Provide the [X, Y] coordinate of the cell's center where the given text is located.  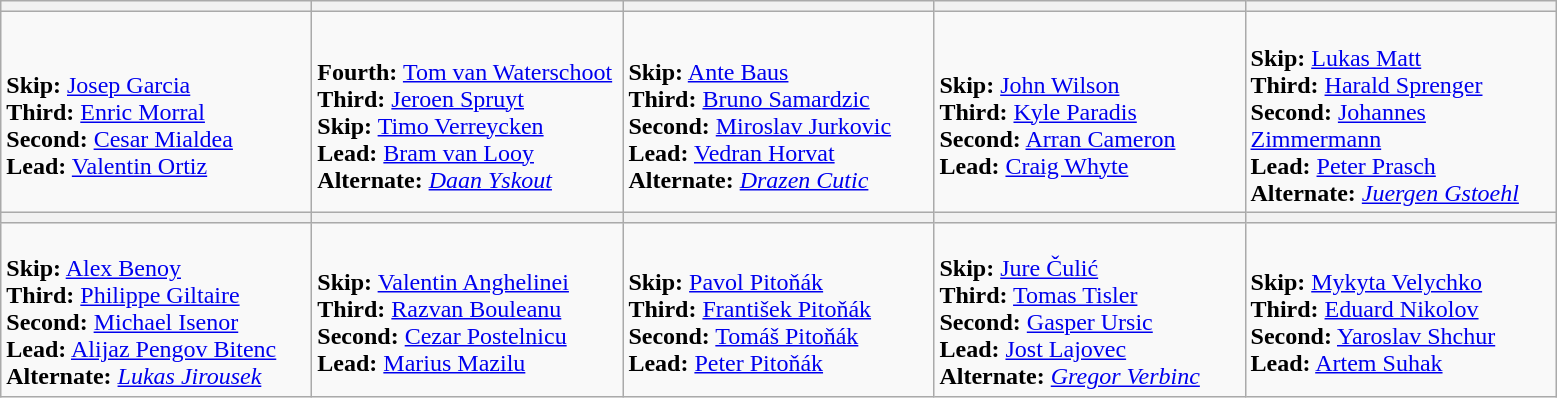
Skip: Alex Benoy Third: Philippe Giltaire Second: Michael Isenor Lead: Alijaz Pengov Bitenc Alternate: Lukas Jirousek [156, 310]
Skip: John Wilson Third: Kyle Paradis Second: Arran Cameron Lead: Craig Whyte [1090, 112]
Skip: Lukas Matt Third: Harald Sprenger Second: Johannes Zimmermann Lead: Peter Prasch Alternate: Juergen Gstoehl [1400, 112]
Skip: Valentin Anghelinei Third: Razvan Bouleanu Second: Cezar Postelnicu Lead: Marius Mazilu [468, 310]
Skip: Josep Garcia Third: Enric Morral Second: Cesar Mialdea Lead: Valentin Ortiz [156, 112]
Fourth: Tom van Waterschoot Third: Jeroen Spruyt Skip: Timo Verreycken Lead: Bram van Looy Alternate: Daan Yskout [468, 112]
Skip: Ante Baus Third: Bruno Samardzic Second: Miroslav Jurkovic Lead: Vedran Horvat Alternate: Drazen Cutic [778, 112]
Skip: Pavol Pitoňák Third: František Pitoňák Second: Tomáš Pitoňák Lead: Peter Pitoňák [778, 310]
Skip: Jure Čulić Third: Tomas Tisler Second: Gasper Ursic Lead: Jost Lajovec Alternate: Gregor Verbinc [1090, 310]
Skip: Mykyta Velychko Third: Eduard Nikolov Second: Yaroslav Shchur Lead: Artem Suhak [1400, 310]
